Identify which cell holds the provided text, then report its [X, Y] central coordinate. 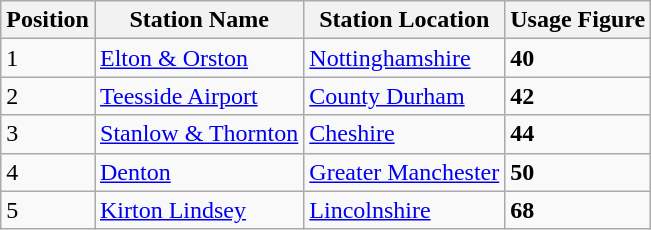
Kirton Lindsey [198, 210]
Elton & Orston [198, 58]
Greater Manchester [404, 172]
Station Name [198, 20]
Lincolnshire [404, 210]
50 [578, 172]
Teesside Airport [198, 96]
Denton [198, 172]
Stanlow & Thornton [198, 134]
68 [578, 210]
5 [48, 210]
42 [578, 96]
3 [48, 134]
Position [48, 20]
Cheshire [404, 134]
44 [578, 134]
4 [48, 172]
County Durham [404, 96]
Usage Figure [578, 20]
1 [48, 58]
Station Location [404, 20]
Nottinghamshire [404, 58]
2 [48, 96]
40 [578, 58]
